Identify which cell holds the provided text, then report its [x, y] central coordinate. 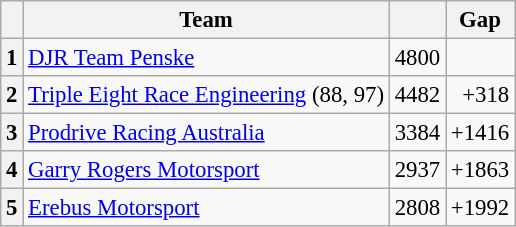
Prodrive Racing Australia [206, 133]
2937 [417, 170]
3 [12, 133]
4 [12, 170]
Triple Eight Race Engineering (88, 97) [206, 95]
+318 [480, 95]
2808 [417, 208]
3384 [417, 133]
4482 [417, 95]
+1863 [480, 170]
Team [206, 20]
1 [12, 58]
+1992 [480, 208]
Erebus Motorsport [206, 208]
2 [12, 95]
Garry Rogers Motorsport [206, 170]
DJR Team Penske [206, 58]
4800 [417, 58]
Gap [480, 20]
+1416 [480, 133]
5 [12, 208]
